Locate the cell with the specified text and output its [x, y] center coordinate. 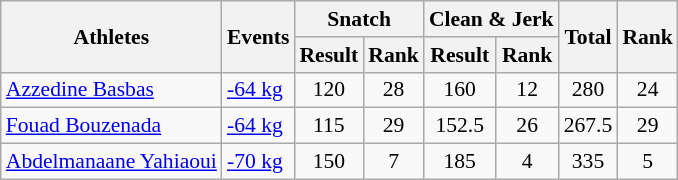
185 [460, 162]
280 [588, 90]
152.5 [460, 126]
150 [328, 162]
Fouad Bouzenada [112, 126]
7 [394, 162]
335 [588, 162]
Total [588, 36]
-70 kg [258, 162]
24 [648, 90]
28 [394, 90]
26 [528, 126]
Snatch [358, 19]
Abdelmanaane Yahiaoui [112, 162]
115 [328, 126]
120 [328, 90]
267.5 [588, 126]
160 [460, 90]
Events [258, 36]
5 [648, 162]
12 [528, 90]
Clean & Jerk [492, 19]
Azzedine Basbas [112, 90]
4 [528, 162]
Athletes [112, 36]
